Detect which cell encompasses the target text, then output its [X, Y] center coordinate. 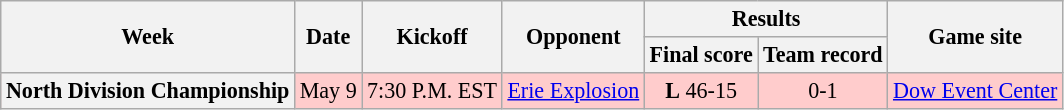
0-1 [823, 90]
L 46-15 [701, 90]
Final score [701, 54]
7:30 P.M. EST [432, 90]
Opponent [573, 36]
Kickoff [432, 36]
Date [328, 36]
May 9 [328, 90]
Erie Explosion [573, 90]
North Division Championship [148, 90]
Team record [823, 54]
Dow Event Center [976, 90]
Week [148, 36]
Game site [976, 36]
Results [766, 18]
